Detect which cell encompasses the target text, then output its (x, y) center coordinate. 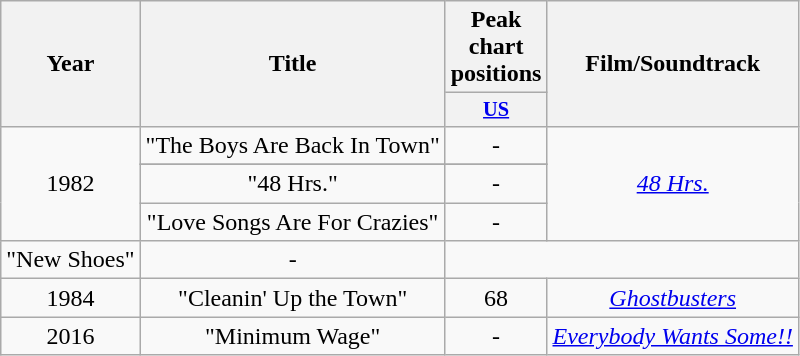
Film/Soundtrack (672, 64)
Title (292, 64)
"Love Songs Are For Crazies" (292, 222)
Year (70, 64)
Peak chart positions (496, 47)
"Cleanin' Up the Town" (292, 298)
"The Boys Are Back In Town" (292, 145)
Everybody Wants Some!! (672, 336)
1984 (70, 298)
"48 Hrs." (292, 184)
2016 (70, 336)
48 Hrs. (672, 183)
Ghostbusters (672, 298)
US (496, 110)
"Minimum Wage" (292, 336)
1982 (70, 183)
"New Shoes" (70, 260)
68 (496, 298)
